Search for the cell housing the specified text and yield its (x, y) center coordinate. 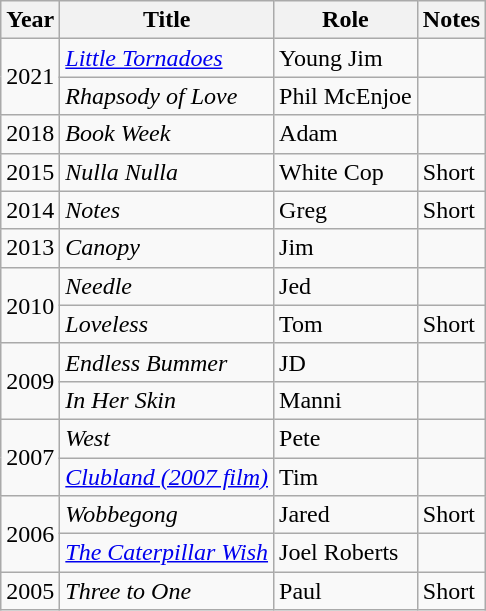
Nulla Nulla (167, 172)
2005 (30, 591)
Tim (346, 477)
Paul (346, 591)
Jed (346, 286)
Little Tornadoes (167, 58)
Role (346, 20)
Loveless (167, 324)
Joel Roberts (346, 553)
Pete (346, 438)
Three to One (167, 591)
Jim (346, 248)
Young Jim (346, 58)
Title (167, 20)
Wobbegong (167, 515)
2013 (30, 248)
Rhapsody of Love (167, 96)
Book Week (167, 134)
2009 (30, 381)
2021 (30, 77)
In Her Skin (167, 400)
Phil McEnjoe (346, 96)
White Cop (346, 172)
Manni (346, 400)
Clubland (2007 film) (167, 477)
Greg (346, 210)
Needle (167, 286)
2014 (30, 210)
Year (30, 20)
2015 (30, 172)
West (167, 438)
Tom (346, 324)
Adam (346, 134)
2018 (30, 134)
JD (346, 362)
The Caterpillar Wish (167, 553)
2007 (30, 457)
2010 (30, 305)
Jared (346, 515)
Canopy (167, 248)
Endless Bummer (167, 362)
2006 (30, 534)
